Search for the cell housing the specified text and yield its [X, Y] center coordinate. 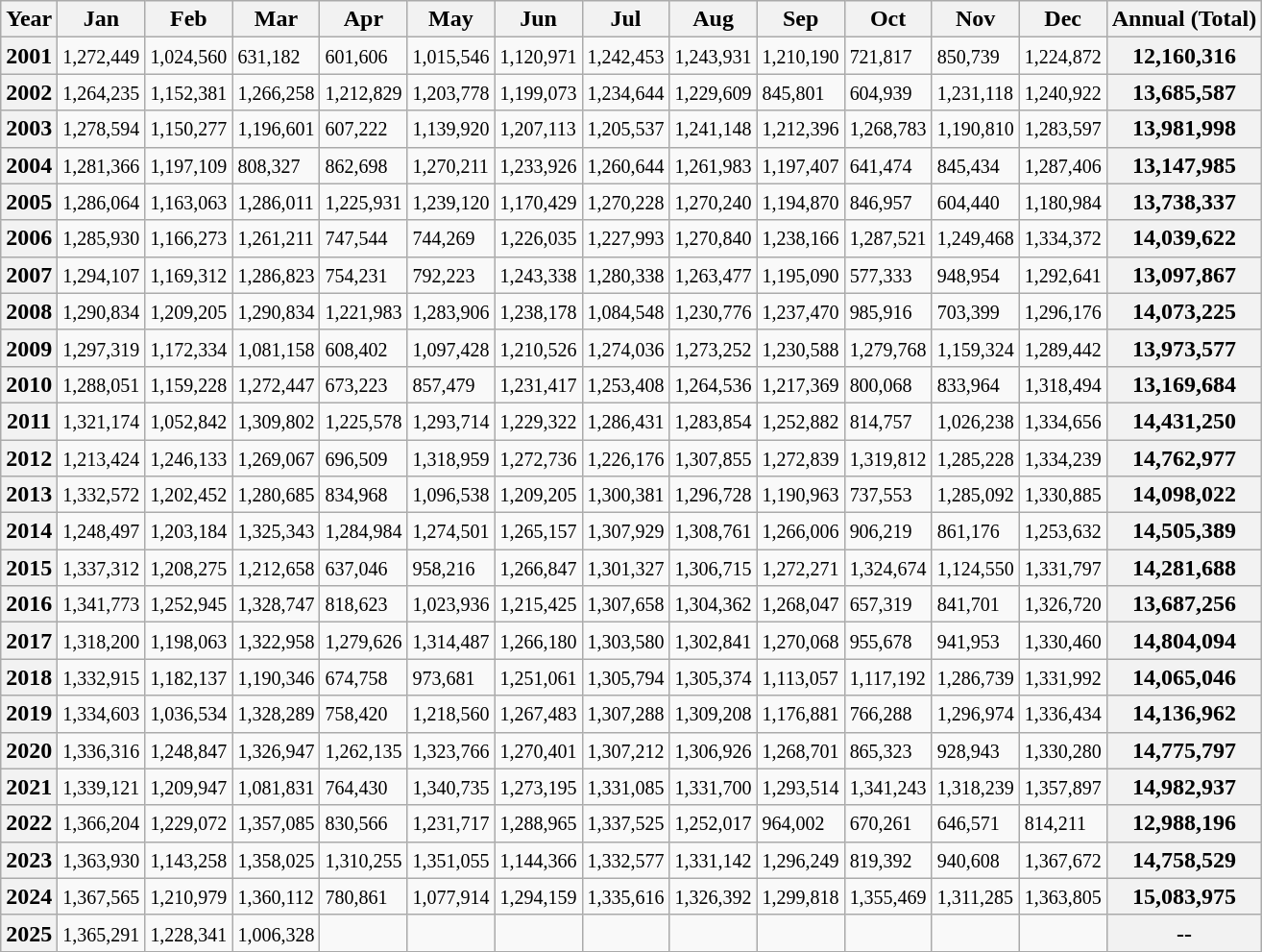
2025 [29, 933]
1,266,180 [538, 641]
1,334,239 [1062, 458]
1,286,739 [976, 677]
1,036,534 [188, 714]
1,360,112 [277, 896]
2009 [29, 348]
1,337,312 [102, 568]
1,213,424 [102, 458]
1,190,346 [277, 677]
1,113,057 [801, 677]
1,249,468 [976, 238]
1,322,958 [277, 641]
1,026,238 [976, 421]
607,222 [363, 129]
14,804,094 [1184, 641]
721,817 [887, 56]
1,367,672 [1062, 860]
1,238,166 [801, 238]
1,209,947 [188, 787]
1,285,092 [976, 495]
1,286,823 [277, 275]
1,096,538 [451, 495]
13,738,337 [1184, 202]
1,196,601 [277, 129]
1,227,993 [626, 238]
1,252,882 [801, 421]
1,321,174 [102, 421]
1,210,979 [188, 896]
1,208,275 [188, 568]
601,606 [363, 56]
2005 [29, 202]
2022 [29, 823]
1,351,055 [451, 860]
14,136,962 [1184, 714]
1,366,204 [102, 823]
764,430 [363, 787]
1,253,632 [1062, 531]
1,226,176 [626, 458]
1,218,560 [451, 714]
1,341,773 [102, 604]
958,216 [451, 568]
1,286,431 [626, 421]
1,166,273 [188, 238]
1,180,984 [1062, 202]
819,392 [887, 860]
1,198,063 [188, 641]
906,219 [887, 531]
1,330,280 [1062, 750]
744,269 [451, 238]
800,068 [887, 384]
1,332,915 [102, 677]
1,318,239 [976, 787]
1,097,428 [451, 348]
792,223 [451, 275]
1,331,797 [1062, 568]
1,324,674 [887, 568]
1,238,178 [538, 311]
1,272,449 [102, 56]
1,229,072 [188, 823]
2012 [29, 458]
1,241,148 [713, 129]
1,274,036 [626, 348]
2013 [29, 495]
1,303,580 [626, 641]
1,015,546 [451, 56]
1,197,109 [188, 165]
1,210,190 [801, 56]
1,261,983 [713, 165]
14,505,389 [1184, 531]
1,240,922 [1062, 92]
1,194,870 [801, 202]
673,223 [363, 384]
1,332,577 [626, 860]
1,331,992 [1062, 677]
1,332,572 [102, 495]
Apr [363, 19]
1,212,658 [277, 568]
1,139,920 [451, 129]
604,939 [887, 92]
1,326,720 [1062, 604]
1,120,971 [538, 56]
1,325,343 [277, 531]
14,775,797 [1184, 750]
1,260,644 [626, 165]
1,279,768 [887, 348]
1,242,453 [626, 56]
14,758,529 [1184, 860]
1,307,658 [626, 604]
13,973,577 [1184, 348]
1,331,700 [713, 787]
1,281,366 [102, 165]
2015 [29, 568]
14,281,688 [1184, 568]
14,762,977 [1184, 458]
1,268,047 [801, 604]
May [451, 19]
2011 [29, 421]
1,252,945 [188, 604]
1,225,578 [363, 421]
1,234,644 [626, 92]
1,230,776 [713, 311]
1,280,685 [277, 495]
1,336,316 [102, 750]
1,273,195 [538, 787]
941,953 [976, 641]
830,566 [363, 823]
1,326,947 [277, 750]
1,202,452 [188, 495]
747,544 [363, 238]
Mar [277, 19]
637,046 [363, 568]
1,270,240 [713, 202]
2019 [29, 714]
1,231,118 [976, 92]
1,150,277 [188, 129]
1,237,470 [801, 311]
2016 [29, 604]
1,172,334 [188, 348]
1,221,983 [363, 311]
1,182,137 [188, 677]
1,300,381 [626, 495]
1,207,113 [538, 129]
1,285,228 [976, 458]
766,288 [887, 714]
1,272,447 [277, 384]
Oct [887, 19]
845,434 [976, 165]
1,248,847 [188, 750]
1,264,536 [713, 384]
1,239,120 [451, 202]
818,623 [363, 604]
604,440 [976, 202]
641,474 [887, 165]
1,274,501 [451, 531]
1,169,312 [188, 275]
1,334,603 [102, 714]
1,286,064 [102, 202]
1,176,881 [801, 714]
2014 [29, 531]
1,197,407 [801, 165]
1,228,341 [188, 933]
15,083,975 [1184, 896]
833,964 [976, 384]
1,270,228 [626, 202]
674,758 [363, 677]
850,739 [976, 56]
14,982,937 [1184, 787]
1,229,609 [713, 92]
2002 [29, 92]
Jun [538, 19]
1,355,469 [887, 896]
1,210,526 [538, 348]
1,246,133 [188, 458]
2023 [29, 860]
1,339,121 [102, 787]
754,231 [363, 275]
1,231,717 [451, 823]
1,243,931 [713, 56]
646,571 [976, 823]
2007 [29, 275]
2004 [29, 165]
1,266,258 [277, 92]
1,270,401 [538, 750]
955,678 [887, 641]
1,341,243 [887, 787]
1,081,831 [277, 787]
808,327 [277, 165]
1,296,728 [713, 495]
1,326,392 [713, 896]
1,261,211 [277, 238]
1,357,085 [277, 823]
1,252,017 [713, 823]
14,098,022 [1184, 495]
1,323,766 [451, 750]
964,002 [801, 823]
14,431,250 [1184, 421]
1,264,235 [102, 92]
1,307,212 [626, 750]
1,328,289 [277, 714]
1,230,588 [801, 348]
1,225,931 [363, 202]
1,224,872 [1062, 56]
1,365,291 [102, 933]
Jul [626, 19]
1,262,135 [363, 750]
1,330,460 [1062, 641]
1,311,285 [976, 896]
1,328,747 [277, 604]
862,698 [363, 165]
1,251,061 [538, 677]
1,296,249 [801, 860]
1,363,930 [102, 860]
1,307,855 [713, 458]
845,801 [801, 92]
1,287,521 [887, 238]
12,160,316 [1184, 56]
13,169,684 [1184, 384]
1,334,372 [1062, 238]
1,170,429 [538, 202]
1,152,381 [188, 92]
14,039,622 [1184, 238]
1,287,406 [1062, 165]
2008 [29, 311]
1,023,936 [451, 604]
861,176 [976, 531]
Year [29, 19]
1,270,211 [451, 165]
1,288,051 [102, 384]
1,318,200 [102, 641]
1,305,794 [626, 677]
1,024,560 [188, 56]
928,943 [976, 750]
2018 [29, 677]
Feb [188, 19]
1,117,192 [887, 677]
1,297,319 [102, 348]
1,266,006 [801, 531]
1,263,477 [713, 275]
1,267,483 [538, 714]
Annual (Total) [1184, 19]
1,309,802 [277, 421]
2024 [29, 896]
696,509 [363, 458]
857,479 [451, 384]
1,159,228 [188, 384]
631,182 [277, 56]
1,301,327 [626, 568]
1,268,783 [887, 129]
Aug [713, 19]
2001 [29, 56]
1,212,396 [801, 129]
1,296,974 [976, 714]
1,306,926 [713, 750]
577,333 [887, 275]
1,284,984 [363, 531]
1,159,324 [976, 348]
13,687,256 [1184, 604]
1,215,425 [538, 604]
834,968 [363, 495]
1,217,369 [801, 384]
1,272,839 [801, 458]
985,916 [887, 311]
846,957 [887, 202]
940,608 [976, 860]
1,265,157 [538, 531]
1,294,159 [538, 896]
1,272,736 [538, 458]
13,981,998 [1184, 129]
1,305,374 [713, 677]
1,292,641 [1062, 275]
1,203,184 [188, 531]
1,205,537 [626, 129]
758,420 [363, 714]
1,304,362 [713, 604]
1,309,208 [713, 714]
1,163,063 [188, 202]
1,314,487 [451, 641]
1,081,158 [277, 348]
13,685,587 [1184, 92]
1,270,840 [713, 238]
1,336,434 [1062, 714]
1,296,176 [1062, 311]
703,399 [976, 311]
1,310,255 [363, 860]
1,318,959 [451, 458]
1,190,963 [801, 495]
13,147,985 [1184, 165]
1,143,258 [188, 860]
2006 [29, 238]
1,226,035 [538, 238]
657,319 [887, 604]
608,402 [363, 348]
1,367,565 [102, 896]
1,299,818 [801, 896]
1,195,090 [801, 275]
1,280,338 [626, 275]
Nov [976, 19]
973,681 [451, 677]
2003 [29, 129]
1,286,011 [277, 202]
2017 [29, 641]
1,243,338 [538, 275]
1,306,715 [713, 568]
1,283,854 [713, 421]
780,861 [363, 896]
1,319,812 [887, 458]
2010 [29, 384]
1,334,656 [1062, 421]
Dec [1062, 19]
1,269,067 [277, 458]
Jan [102, 19]
1,273,252 [713, 348]
14,073,225 [1184, 311]
1,285,930 [102, 238]
1,288,965 [538, 823]
1,331,142 [713, 860]
1,231,417 [538, 384]
1,283,597 [1062, 129]
2021 [29, 787]
1,278,594 [102, 129]
1,279,626 [363, 641]
1,248,497 [102, 531]
1,331,085 [626, 787]
1,212,829 [363, 92]
737,553 [887, 495]
1,233,926 [538, 165]
841,701 [976, 604]
1,337,525 [626, 823]
1,293,714 [451, 421]
1,302,841 [713, 641]
1,357,897 [1062, 787]
1,006,328 [277, 933]
1,077,914 [451, 896]
1,199,073 [538, 92]
1,340,735 [451, 787]
1,253,408 [626, 384]
1,289,442 [1062, 348]
814,757 [887, 421]
1,203,778 [451, 92]
1,318,494 [1062, 384]
948,954 [976, 275]
1,052,842 [188, 421]
Sep [801, 19]
13,097,867 [1184, 275]
1,144,366 [538, 860]
814,211 [1062, 823]
1,307,929 [626, 531]
1,294,107 [102, 275]
1,358,025 [277, 860]
865,323 [887, 750]
1,307,288 [626, 714]
1,363,805 [1062, 896]
14,065,046 [1184, 677]
670,261 [887, 823]
1,283,906 [451, 311]
1,268,701 [801, 750]
1,229,322 [538, 421]
1,272,271 [801, 568]
1,293,514 [801, 787]
1,308,761 [713, 531]
1,270,068 [801, 641]
1,266,847 [538, 568]
1,124,550 [976, 568]
12,988,196 [1184, 823]
1,335,616 [626, 896]
1,330,885 [1062, 495]
-- [1184, 933]
1,084,548 [626, 311]
2020 [29, 750]
1,190,810 [976, 129]
